Locate the cell with the specified text and output its [X, Y] center coordinate. 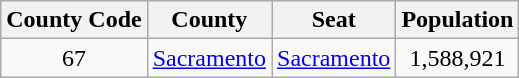
Population [458, 20]
County [209, 20]
1,588,921 [458, 58]
Seat [334, 20]
County Code [74, 20]
67 [74, 58]
